For the text-containing cell, return its midpoint in [x, y] coordinate format. 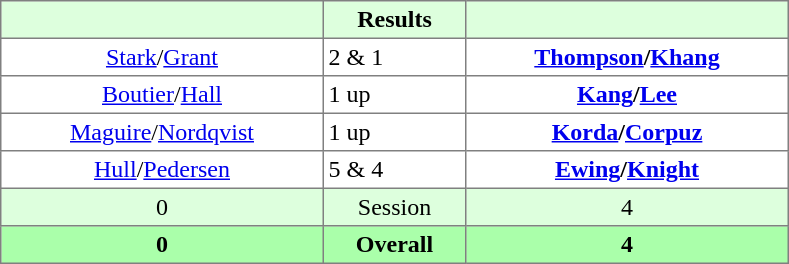
Ewing/Knight [627, 170]
5 & 4 [394, 170]
Results [394, 20]
Thompson/Khang [627, 57]
Hull/Pedersen [162, 170]
Boutier/Hall [162, 95]
Maguire/Nordqvist [162, 132]
Session [394, 207]
Kang/Lee [627, 95]
Overall [394, 245]
Korda/Corpuz [627, 132]
Stark/Grant [162, 57]
2 & 1 [394, 57]
